Pinpoint the cell where the given text exists, returning its [x, y] midpoint coordinate. 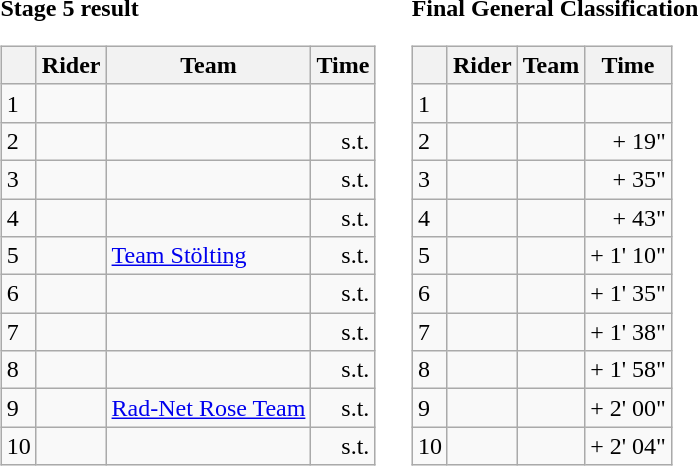
+ 43" [628, 217]
+ 1' 38" [628, 332]
Rad-Net Rose Team [208, 408]
+ 19" [628, 141]
+ 1' 58" [628, 370]
+ 2' 04" [628, 446]
+ 1' 35" [628, 294]
+ 1' 10" [628, 256]
Team Stölting [208, 256]
+ 2' 00" [628, 408]
+ 35" [628, 179]
